From the cell containing the given text, extract its center point as (x, y) coordinate. 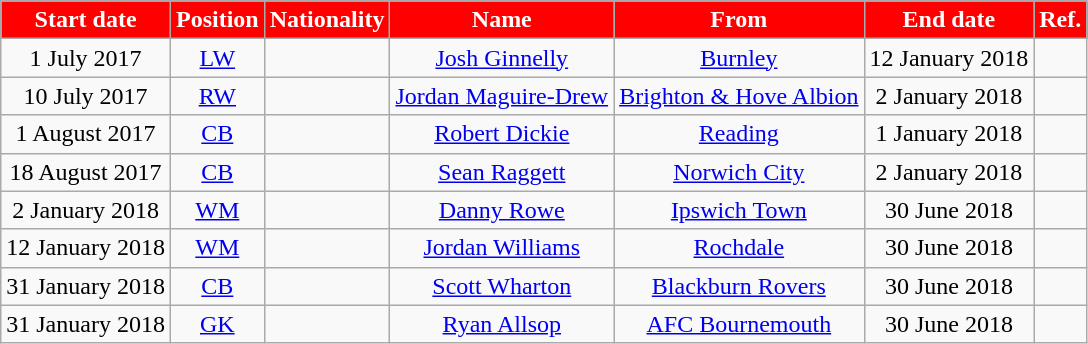
Name (502, 20)
10 July 2017 (86, 96)
Jordan Maguire-Drew (502, 96)
Nationality (327, 20)
Position (217, 20)
Burnley (739, 58)
18 August 2017 (86, 172)
Josh Ginnelly (502, 58)
1 July 2017 (86, 58)
Danny Rowe (502, 210)
Ref. (1060, 20)
Norwich City (739, 172)
GK (217, 324)
Robert Dickie (502, 134)
Scott Wharton (502, 286)
From (739, 20)
Sean Raggett (502, 172)
Rochdale (739, 248)
Start date (86, 20)
1 August 2017 (86, 134)
Reading (739, 134)
Blackburn Rovers (739, 286)
End date (949, 20)
LW (217, 58)
RW (217, 96)
Ryan Allsop (502, 324)
AFC Bournemouth (739, 324)
Ipswich Town (739, 210)
Brighton & Hove Albion (739, 96)
1 January 2018 (949, 134)
Jordan Williams (502, 248)
